Capture the cell that displays the provided text and extract its [x, y] central coordinate. 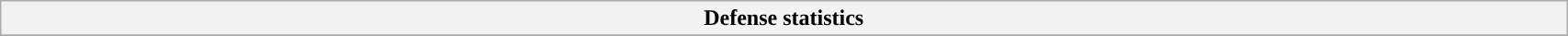
Defense statistics [784, 18]
